Search for the cell housing the specified text and yield its [X, Y] center coordinate. 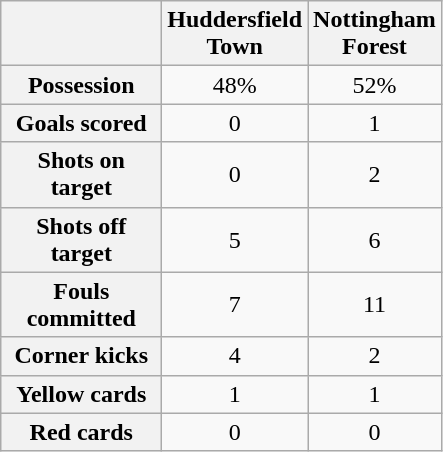
Shots off target [82, 240]
11 [375, 304]
5 [235, 240]
Fouls committed [82, 304]
7 [235, 304]
52% [375, 85]
Shots on target [82, 174]
4 [235, 356]
Corner kicks [82, 356]
Goals scored [82, 123]
Nottingham Forest [375, 34]
Possession [82, 85]
6 [375, 240]
Red cards [82, 432]
Huddersfield Town [235, 34]
48% [235, 85]
Yellow cards [82, 394]
